Determine the (x, y) coordinate at the center of the cell enclosing the given text.  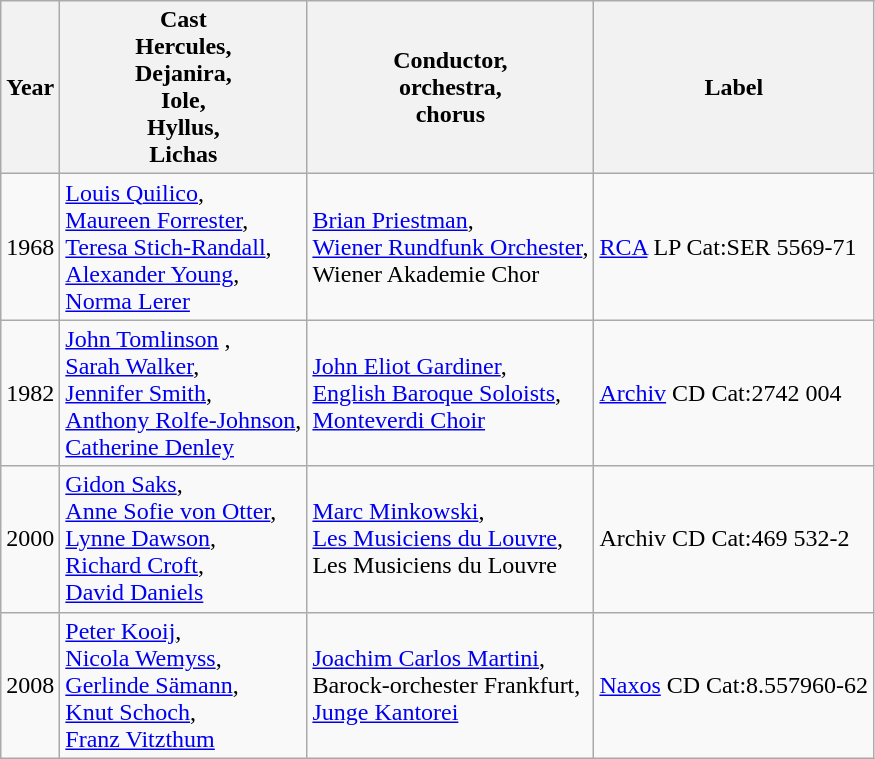
Conductor,orchestra,chorus (450, 88)
CastHercules,Dejanira,Iole,Hyllus,Lichas (184, 88)
John Tomlinson ,Sarah Walker,Jennifer Smith,Anthony Rolfe-Johnson,Catherine Denley (184, 393)
1982 (30, 393)
Naxos CD Cat:8.557960-62 (734, 685)
2008 (30, 685)
Gidon Saks,Anne Sofie von Otter,Lynne Dawson,Richard Croft,David Daniels (184, 539)
Marc Minkowski,Les Musiciens du Louvre,Les Musiciens du Louvre (450, 539)
Archiv CD Cat:469 532-2 (734, 539)
John Eliot Gardiner,English Baroque Soloists,Monteverdi Choir (450, 393)
RCA LP Cat:SER 5569-71 (734, 247)
Archiv CD Cat:2742 004 (734, 393)
Joachim Carlos Martini,Barock-orchester Frankfurt,Junge Kantorei (450, 685)
Year (30, 88)
Peter Kooij,Nicola Wemyss,Gerlinde Sämann,Knut Schoch,Franz Vitzthum (184, 685)
Brian Priestman,Wiener Rundfunk Orchester,Wiener Akademie Chor (450, 247)
1968 (30, 247)
Louis Quilico,Maureen Forrester,Teresa Stich-Randall,Alexander Young,Norma Lerer (184, 247)
2000 (30, 539)
Label (734, 88)
